Scan for the cell matching the given text and deliver its [X, Y] coordinate at center. 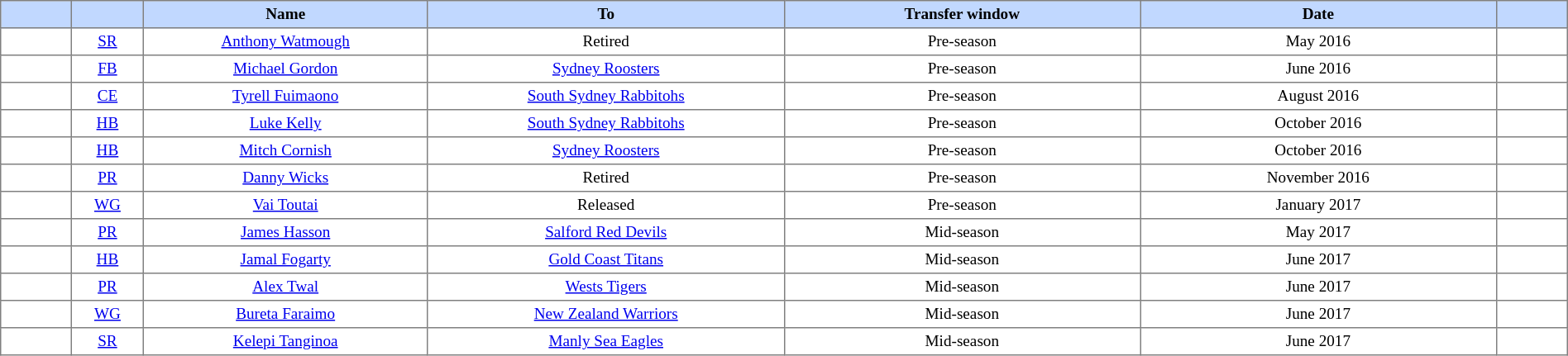
Released [605, 205]
May 2017 [1318, 233]
FB [108, 69]
August 2016 [1318, 96]
Anthony Watmough [285, 41]
May 2016 [1318, 41]
New Zealand Warriors [605, 314]
Bureta Faraimo [285, 314]
Mitch Cornish [285, 150]
Kelepi Tanginoa [285, 342]
Vai Toutai [285, 205]
Name [285, 15]
Alex Twal [285, 287]
Michael Gordon [285, 69]
November 2016 [1318, 178]
Luke Kelly [285, 124]
June 2016 [1318, 69]
To [605, 15]
Jamal Fogarty [285, 259]
Salford Red Devils [605, 233]
Date [1318, 15]
Danny Wicks [285, 178]
Tyrell Fuimaono [285, 96]
James Hasson [285, 233]
Transfer window [963, 15]
CE [108, 96]
January 2017 [1318, 205]
Wests Tigers [605, 287]
Manly Sea Eagles [605, 342]
Gold Coast Titans [605, 259]
